Determine the [x, y] coordinate at the center of the cell enclosing the given text.  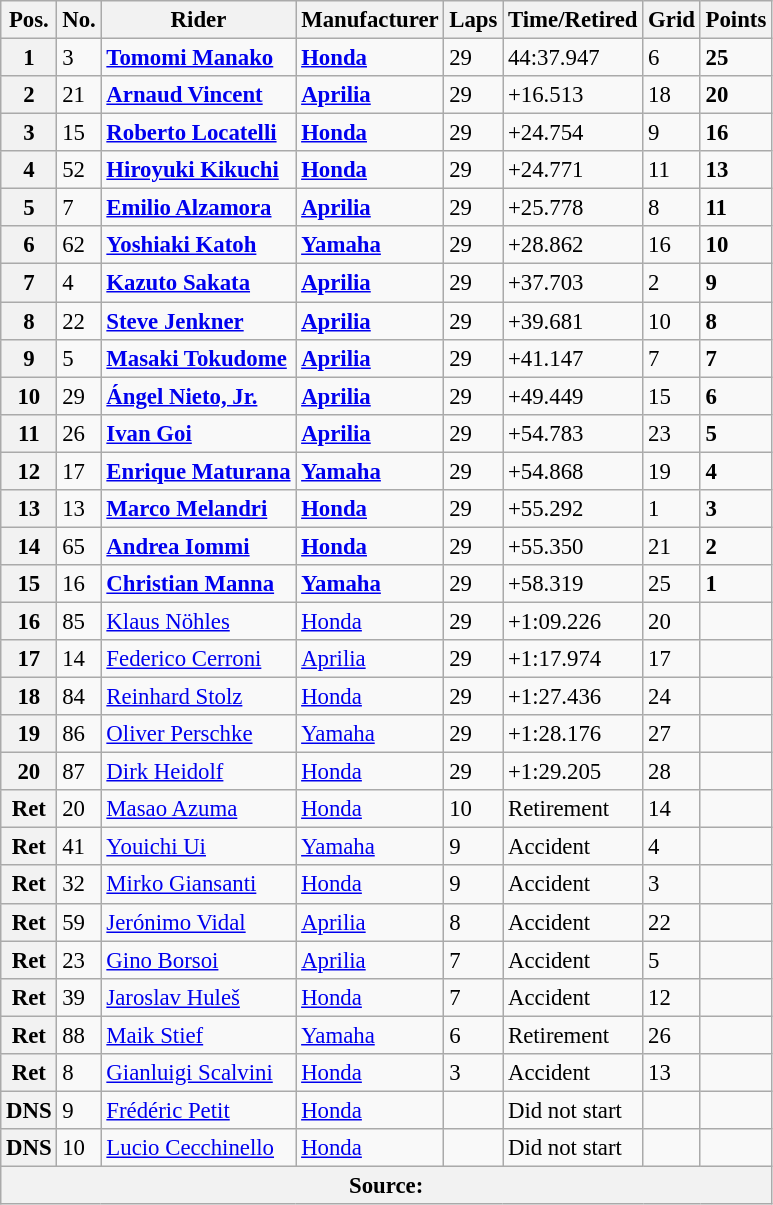
+24.771 [573, 170]
Gianluigi Scalvini [198, 1073]
86 [79, 734]
85 [79, 621]
Christian Manna [198, 584]
+55.292 [573, 509]
+54.868 [573, 471]
No. [79, 20]
+41.147 [573, 358]
+55.350 [573, 546]
Reinhard Stolz [198, 697]
+16.513 [573, 95]
Ivan Goi [198, 433]
28 [672, 772]
39 [79, 997]
Laps [474, 20]
Enrique Maturana [198, 471]
+49.449 [573, 396]
Jaroslav Huleš [198, 997]
Klaus Nöhles [198, 621]
Steve Jenkner [198, 321]
Ángel Nieto, Jr. [198, 396]
Lucio Cecchinello [198, 1148]
Pos. [29, 20]
Jerónimo Vidal [198, 922]
+1:09.226 [573, 621]
24 [672, 697]
Andrea Iommi [198, 546]
Arnaud Vincent [198, 95]
Masao Azuma [198, 809]
Source: [386, 1185]
Maik Stief [198, 1035]
Rider [198, 20]
+24.754 [573, 133]
Frédéric Petit [198, 1110]
41 [79, 847]
Hiroyuki Kikuchi [198, 170]
Roberto Locatelli [198, 133]
Masaki Tokudome [198, 358]
Time/Retired [573, 20]
87 [79, 772]
Yoshiaki Katoh [198, 245]
Emilio Alzamora [198, 208]
Grid [672, 20]
44:37.947 [573, 58]
84 [79, 697]
27 [672, 734]
Oliver Perschke [198, 734]
Marco Melandri [198, 509]
Tomomi Manako [198, 58]
Dirk Heidolf [198, 772]
Points [736, 20]
Mirko Giansanti [198, 885]
+54.783 [573, 433]
Manufacturer [370, 20]
+1:27.436 [573, 697]
+1:17.974 [573, 659]
65 [79, 546]
+25.778 [573, 208]
59 [79, 922]
Gino Borsoi [198, 960]
52 [79, 170]
32 [79, 885]
88 [79, 1035]
+1:28.176 [573, 734]
62 [79, 245]
+37.703 [573, 283]
+39.681 [573, 321]
Federico Cerroni [198, 659]
+58.319 [573, 584]
Youichi Ui [198, 847]
+1:29.205 [573, 772]
Kazuto Sakata [198, 283]
+28.862 [573, 245]
